Locate the cell with the specified text and output its [X, Y] center coordinate. 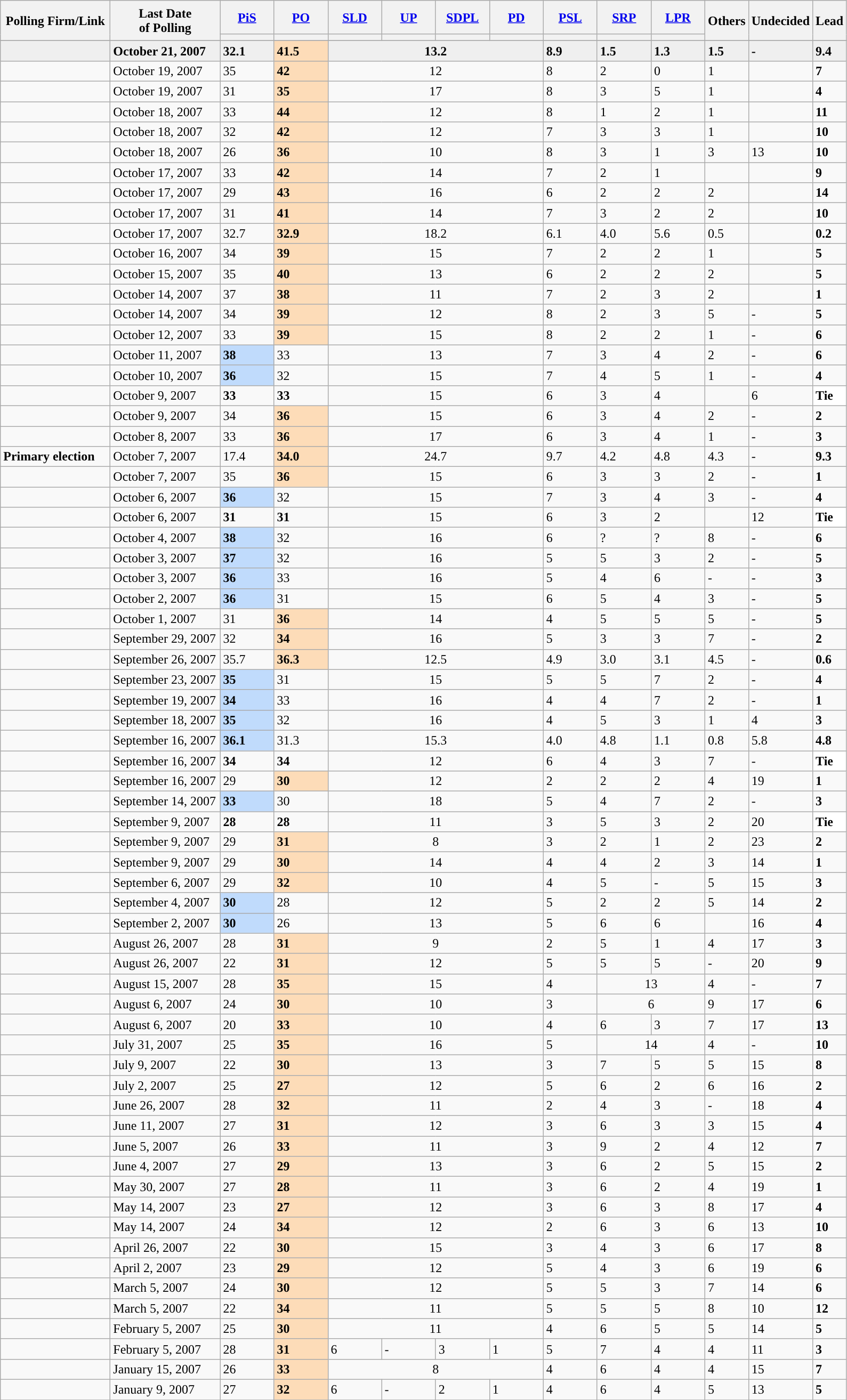
October 12, 2007 [165, 335]
4.9 [570, 659]
October 4, 2007 [165, 538]
0.8 [727, 740]
Polling Firm/Link [55, 21]
9.3 [829, 457]
June 11, 2007 [165, 1126]
0.5 [727, 233]
October 10, 2007 [165, 375]
September 6, 2007 [165, 883]
July 2, 2007 [165, 1086]
PSL [570, 17]
SRP [624, 17]
34.0 [301, 457]
0.2 [829, 233]
15.3 [435, 740]
September 26, 2007 [165, 659]
August 15, 2007 [165, 984]
9.7 [570, 457]
35.7 [247, 659]
32.1 [247, 51]
SDPL [463, 17]
3.1 [678, 659]
5.8 [780, 740]
36.1 [247, 740]
April 2, 2007 [165, 1268]
12.5 [435, 659]
September 23, 2007 [165, 679]
18.2 [435, 233]
0.6 [829, 659]
40 [301, 274]
32.9 [301, 233]
May 30, 2007 [165, 1187]
0 [678, 71]
PiS [247, 17]
4.2 [624, 457]
1.3 [678, 51]
UP [408, 17]
6.1 [570, 233]
June 4, 2007 [165, 1167]
Others [727, 21]
January 9, 2007 [165, 1389]
SLD [355, 17]
September 4, 2007 [165, 903]
4.5 [727, 659]
October 11, 2007 [165, 355]
43 [301, 193]
July 9, 2007 [165, 1065]
36.3 [301, 659]
8.9 [570, 51]
September 2, 2007 [165, 923]
April 26, 2007 [165, 1248]
October 21, 2007 [165, 51]
4.3 [727, 457]
9.4 [829, 51]
October 15, 2007 [165, 274]
PD [516, 17]
31.3 [301, 740]
June 26, 2007 [165, 1106]
Last Dateof Polling [165, 21]
January 15, 2007 [165, 1369]
Primary election [55, 457]
44 [301, 111]
September 29, 2007 [165, 639]
September 14, 2007 [165, 802]
13.2 [435, 51]
September 18, 2007 [165, 720]
October 16, 2007 [165, 254]
July 31, 2007 [165, 1045]
October 2, 2007 [165, 598]
Undecided [780, 21]
3.0 [624, 659]
41 [301, 213]
1.1 [678, 740]
32.7 [247, 233]
October 8, 2007 [165, 436]
5.6 [678, 233]
September 19, 2007 [165, 700]
24.7 [435, 457]
PO [301, 17]
October 1, 2007 [165, 619]
LPR [678, 17]
41.5 [301, 51]
June 5, 2007 [165, 1146]
Lead [829, 21]
17.4 [247, 457]
